Return the [x, y] coordinate for the center point of the cell that contains the specified text.  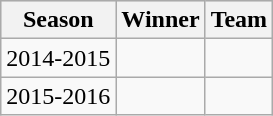
Season [58, 20]
2014-2015 [58, 58]
2015-2016 [58, 96]
Winner [160, 20]
Team [239, 20]
